Provide the [X, Y] coordinate of the cell's center where the given text is located.  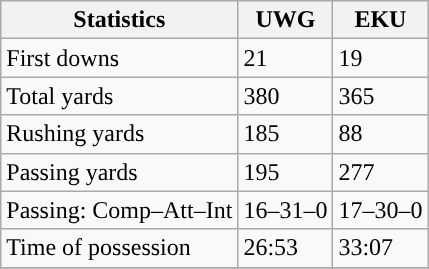
365 [380, 96]
Rushing yards [120, 134]
Statistics [120, 20]
380 [286, 96]
88 [380, 134]
UWG [286, 20]
16–31–0 [286, 210]
277 [380, 172]
26:53 [286, 248]
Total yards [120, 96]
Passing yards [120, 172]
185 [286, 134]
Passing: Comp–Att–Int [120, 210]
Time of possession [120, 248]
19 [380, 58]
17–30–0 [380, 210]
195 [286, 172]
EKU [380, 20]
First downs [120, 58]
33:07 [380, 248]
21 [286, 58]
